Provide the (X, Y) coordinate of the cell's center where the given text is located.  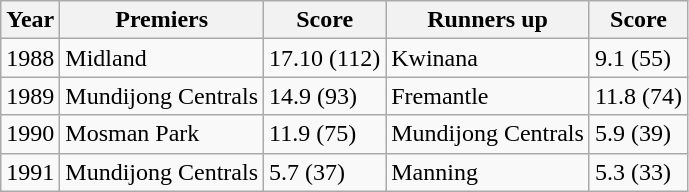
11.9 (75) (325, 134)
Runners up (488, 20)
Manning (488, 172)
Fremantle (488, 96)
5.3 (33) (638, 172)
1990 (30, 134)
5.9 (39) (638, 134)
Year (30, 20)
9.1 (55) (638, 58)
1989 (30, 96)
Mosman Park (162, 134)
17.10 (112) (325, 58)
Midland (162, 58)
1991 (30, 172)
1988 (30, 58)
Premiers (162, 20)
5.7 (37) (325, 172)
Kwinana (488, 58)
11.8 (74) (638, 96)
14.9 (93) (325, 96)
